Return the (X, Y) coordinate for the center point of the cell that contains the specified text.  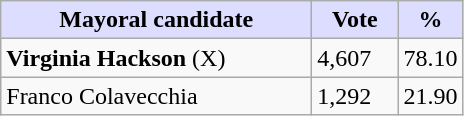
78.10 (430, 58)
% (430, 20)
Vote (355, 20)
Virginia Hackson (X) (156, 58)
4,607 (355, 58)
Mayoral candidate (156, 20)
1,292 (355, 96)
Franco Colavecchia (156, 96)
21.90 (430, 96)
